Capture the cell that displays the provided text and extract its [x, y] central coordinate. 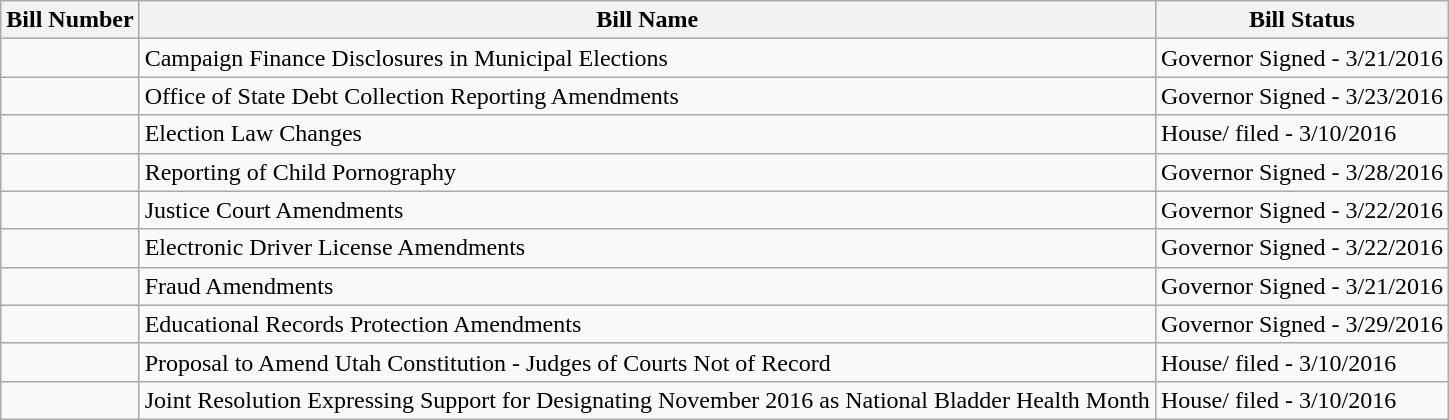
Governor Signed - 3/28/2016 [1302, 172]
Office of State Debt Collection Reporting Amendments [647, 96]
Educational Records Protection Amendments [647, 324]
Electronic Driver License Amendments [647, 248]
Joint Resolution Expressing Support for Designating November 2016 as National Bladder Health Month [647, 400]
Proposal to Amend Utah Constitution - Judges of Courts Not of Record [647, 362]
Justice Court Amendments [647, 210]
Bill Number [70, 20]
Campaign Finance Disclosures in Municipal Elections [647, 58]
Reporting of Child Pornography [647, 172]
Fraud Amendments [647, 286]
Bill Name [647, 20]
Governor Signed - 3/29/2016 [1302, 324]
Bill Status [1302, 20]
Governor Signed - 3/23/2016 [1302, 96]
Election Law Changes [647, 134]
